Pinpoint the cell where the given text exists, returning its (x, y) midpoint coordinate. 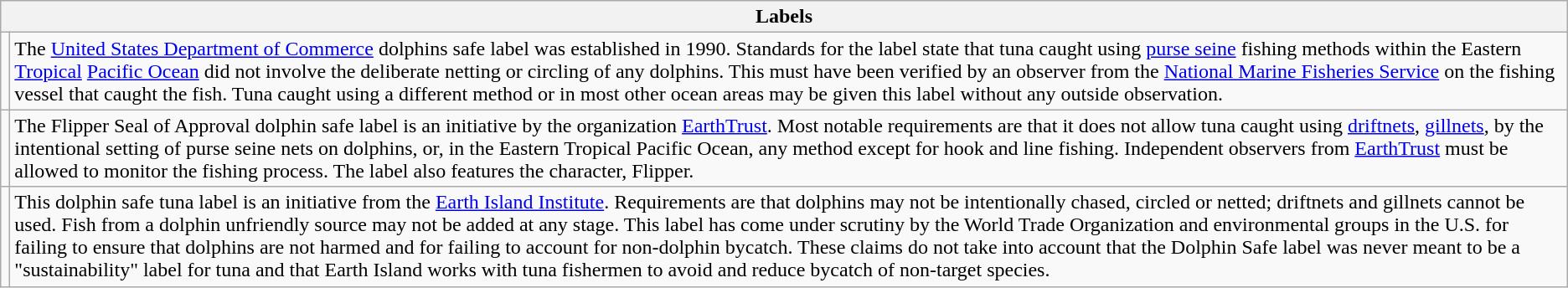
Labels (784, 17)
